Pinpoint the cell where the given text exists, returning its (X, Y) midpoint coordinate. 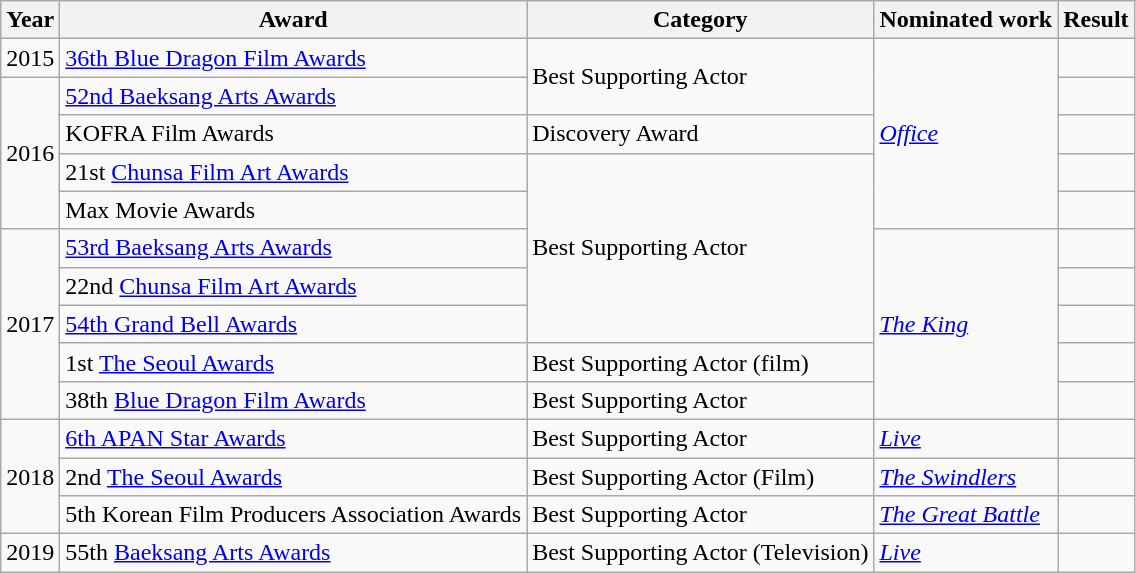
55th Baeksang Arts Awards (294, 553)
Result (1096, 20)
Best Supporting Actor (film) (700, 362)
53rd Baeksang Arts Awards (294, 248)
2015 (30, 58)
2016 (30, 153)
The King (966, 324)
22nd Chunsa Film Art Awards (294, 286)
2018 (30, 476)
The Swindlers (966, 477)
Max Movie Awards (294, 210)
Year (30, 20)
Discovery Award (700, 134)
Category (700, 20)
Award (294, 20)
2017 (30, 324)
54th Grand Bell Awards (294, 324)
Best Supporting Actor (Television) (700, 553)
The Great Battle (966, 515)
Office (966, 134)
6th APAN Star Awards (294, 438)
1st The Seoul Awards (294, 362)
5th Korean Film Producers Association Awards (294, 515)
Best Supporting Actor (Film) (700, 477)
38th Blue Dragon Film Awards (294, 400)
21st Chunsa Film Art Awards (294, 172)
2nd The Seoul Awards (294, 477)
36th Blue Dragon Film Awards (294, 58)
52nd Baeksang Arts Awards (294, 96)
Nominated work (966, 20)
KOFRA Film Awards (294, 134)
2019 (30, 553)
